Output the (X, Y) coordinate of the center of the cell containing the given text.  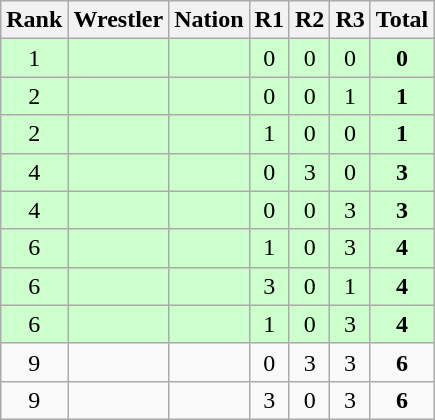
R1 (269, 20)
R2 (309, 20)
Total (402, 20)
R3 (350, 20)
Rank (34, 20)
Nation (209, 20)
Wrestler (118, 20)
